Output the (X, Y) coordinate of the center of the cell containing the given text.  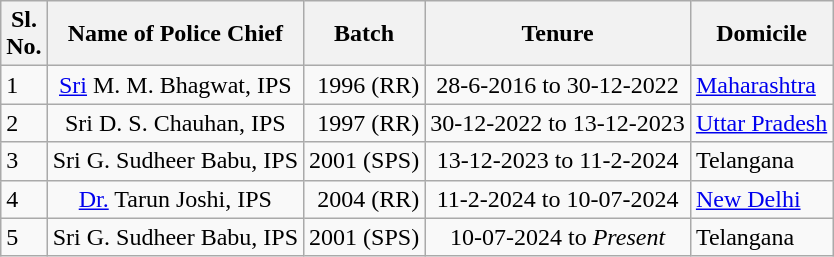
Batch (364, 34)
2004 (RR) (364, 199)
28-6-2016 to 30-12-2022 (558, 85)
11-2-2024 to 10-07-2024 (558, 199)
Name of Police Chief (175, 34)
Tenure (558, 34)
2 (24, 123)
1997 (RR) (364, 123)
Uttar Pradesh (761, 123)
10-07-2024 to Present (558, 237)
Sri M. M. Bhagwat, IPS (175, 85)
3 (24, 161)
5 (24, 237)
Dr. Tarun Joshi, IPS (175, 199)
4 (24, 199)
Domicile (761, 34)
Sri D. S. Chauhan, IPS (175, 123)
Sl.No. (24, 34)
1 (24, 85)
30-12-2022 to 13-12-2023 (558, 123)
1996 (RR) (364, 85)
New Delhi (761, 199)
13-12-2023 to 11-2-2024 (558, 161)
Maharashtra (761, 85)
